For the text-containing cell, return its midpoint in [x, y] coordinate format. 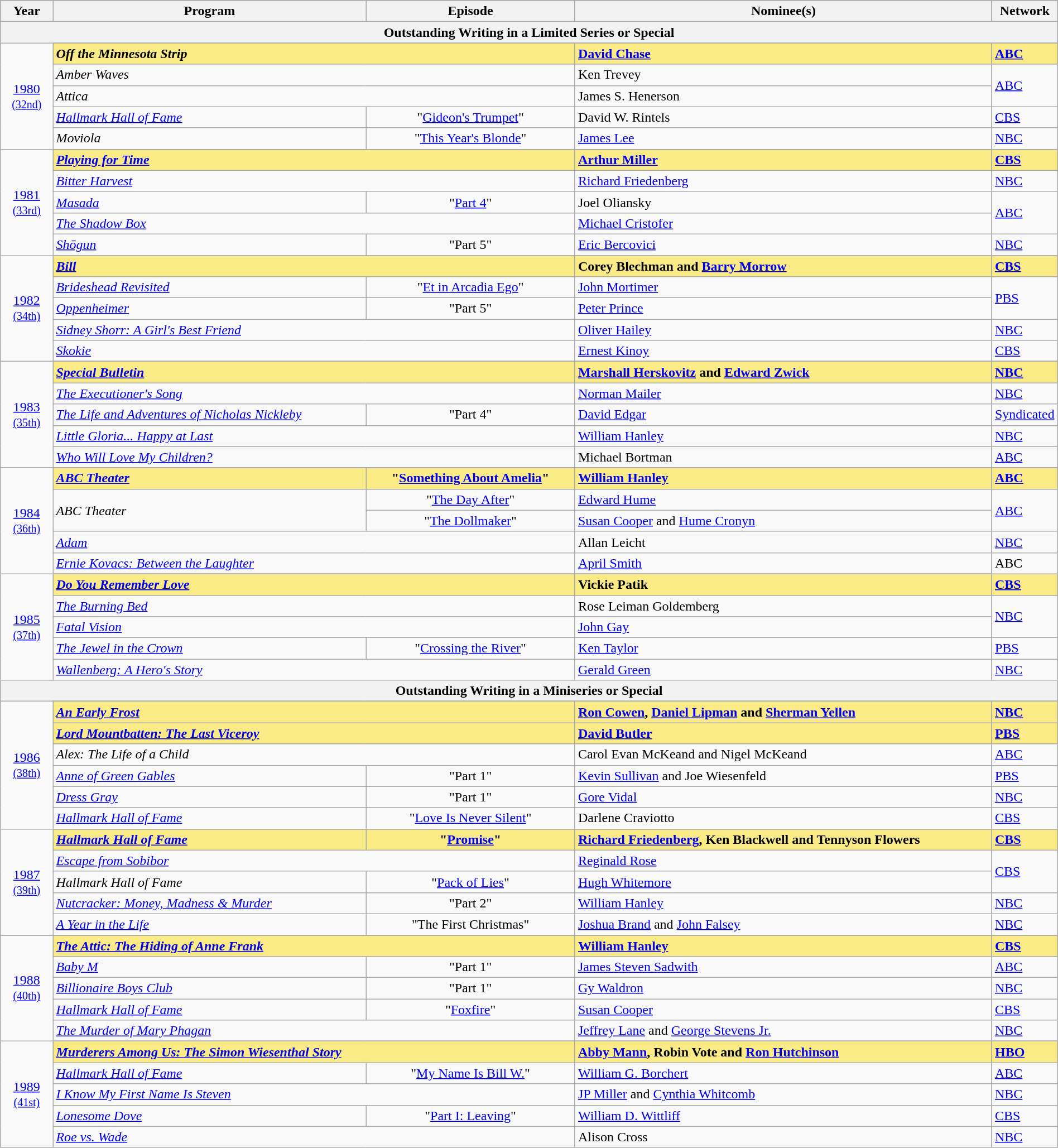
Episode [471, 11]
Anne of Green Gables [210, 776]
Oppenheimer [210, 309]
Brideshead Revisited [210, 287]
Edward Hume [783, 499]
Who Will Love My Children? [314, 457]
Network [1025, 11]
"The Dollmaker" [471, 521]
The Attic: The Hiding of Anne Frank [314, 946]
1987(39th) [27, 882]
Escape from Sobibor [314, 861]
Marshall Herskovitz and Edward Zwick [783, 372]
Billionaire Boys Club [210, 988]
James Lee [783, 138]
1988(40th) [27, 988]
Alex: The Life of a Child [314, 755]
Outstanding Writing in a Limited Series or Special [529, 32]
John Mortimer [783, 287]
Richard Friedenberg [783, 181]
Playing for Time [314, 160]
The Burning Bed [314, 606]
Oliver Hailey [783, 330]
William G. Borchert [783, 1073]
James Steven Sadwith [783, 967]
"Love Is Never Silent" [471, 818]
Gy Waldron [783, 988]
Skokie [314, 351]
April Smith [783, 563]
Allan Leicht [783, 542]
"My Name Is Bill W." [471, 1073]
Baby M [210, 967]
1986(38th) [27, 765]
An Early Frost [314, 712]
Ken Taylor [783, 649]
"The Day After" [471, 499]
"Crossing the River" [471, 649]
Murderers Among Us: The Simon Wiesenthal Story [314, 1052]
Michael Cristofer [783, 223]
"Pack of Lies" [471, 882]
1980(32nd) [27, 96]
Gore Vidal [783, 797]
Dress Gray [210, 797]
Gerald Green [783, 670]
Arthur Miller [783, 160]
Eric Bercovici [783, 244]
Little Gloria... Happy at Last [314, 436]
David Chase [783, 54]
1989(41st) [27, 1094]
The Life and Adventures of Nicholas Nickleby [210, 415]
Adam [314, 542]
David Edgar [783, 415]
Roe vs. Wade [314, 1137]
Ernest Kinoy [783, 351]
1984(36th) [27, 521]
1981(33rd) [27, 202]
The Jewel in the Crown [210, 649]
Reginald Rose [783, 861]
A Year in the Life [210, 924]
Moviola [210, 138]
Rose Leiman Goldemberg [783, 606]
The Murder of Mary Phagan [314, 1031]
Peter Prince [783, 309]
Hugh Whitemore [783, 882]
"Gideon's Trumpet" [471, 117]
"Something About Amelia" [471, 478]
Wallenberg: A Hero's Story [314, 670]
John Gay [783, 627]
"The First Christmas" [471, 924]
Nutcracker: Money, Madness & Murder [210, 903]
Masada [210, 202]
Amber Waves [314, 75]
Susan Cooper [783, 1010]
Off the Minnesota Strip [314, 54]
Joel Oliansky [783, 202]
Corey Blechman and Barry Morrow [783, 266]
"Promise" [471, 839]
Lord Mountbatten: The Last Viceroy [314, 733]
"Part 2" [471, 903]
Lonesome Dove [210, 1116]
Richard Friedenberg, Ken Blackwell and Tennyson Flowers [783, 839]
HBO [1025, 1052]
Year [27, 11]
Michael Bortman [783, 457]
Attica [314, 96]
JP Miller and Cynthia Whitcomb [783, 1094]
Do You Remember Love [314, 584]
1985(37th) [27, 627]
Bill [314, 266]
Shōgun [210, 244]
The Executioner's Song [314, 393]
Special Bulletin [314, 372]
Bitter Harvest [314, 181]
Ernie Kovacs: Between the Laughter [314, 563]
Jeffrey Lane and George Stevens Jr. [783, 1031]
William D. Wittliff [783, 1116]
"Part I: Leaving" [471, 1116]
"Foxfire" [471, 1010]
"This Year's Blonde" [471, 138]
Carol Evan McKeand and Nigel McKeand [783, 755]
Ron Cowen, Daniel Lipman and Sherman Yellen [783, 712]
Vickie Patik [783, 584]
Outstanding Writing in a Miniseries or Special [529, 691]
The Shadow Box [314, 223]
Syndicated [1025, 415]
1982(34th) [27, 309]
Susan Cooper and Hume Cronyn [783, 521]
Abby Mann, Robin Vote and Ron Hutchinson [783, 1052]
Nominee(s) [783, 11]
David Butler [783, 733]
Norman Mailer [783, 393]
Fatal Vision [314, 627]
1983(35th) [27, 415]
James S. Henerson [783, 96]
I Know My First Name Is Steven [314, 1094]
Sidney Shorr: A Girl's Best Friend [314, 330]
Program [210, 11]
Darlene Craviotto [783, 818]
Kevin Sullivan and Joe Wiesenfeld [783, 776]
Joshua Brand and John Falsey [783, 924]
Alison Cross [783, 1137]
"Et in Arcadia Ego" [471, 287]
David W. Rintels [783, 117]
Ken Trevey [783, 75]
